Output the (x, y) coordinate of the center of the cell containing the given text.  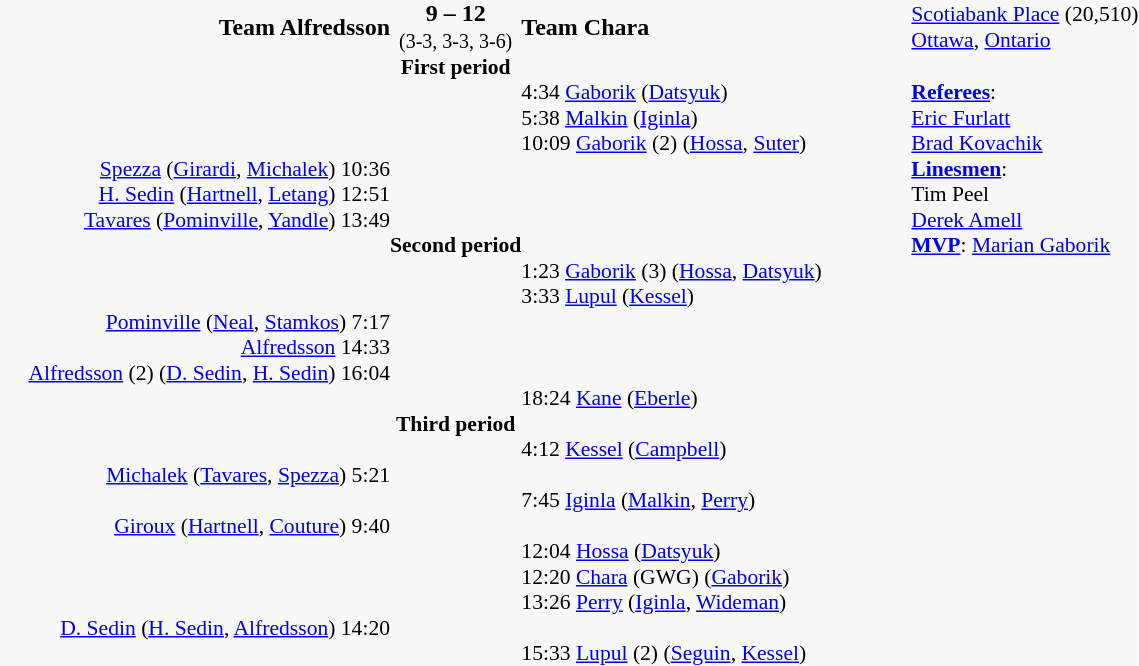
Third period (456, 424)
MVP: Marian Gaborik (1024, 245)
13:26 Perry (Iginla, Wideman) (716, 603)
Team Alfredsson (195, 27)
Brad Kovachik (1024, 143)
18:24 Kane (Eberle) (716, 399)
Pominville (Neal, Stamkos) 7:17 (195, 322)
First period (456, 67)
Derek Amell (1024, 220)
10:09 Gaborik (2) (Hossa, Suter) (716, 143)
9 – 12(3-3, 3-3, 3-6) (456, 27)
Alfredsson 14:33 (195, 347)
12:20 Chara (GWG) (Gaborik) (716, 577)
Scotiabank Place (20,510)Ottawa, Ontario (1024, 27)
Second period (456, 245)
12:04 Hossa (Datsyuk) (716, 551)
Linesmen: (1024, 169)
Eric Furlatt (1024, 118)
Michalek (Tavares, Spezza) 5:21 (195, 475)
4:34 Gaborik (Datsyuk) (716, 93)
Referees: (1024, 93)
15:33 Lupul (2) (Seguin, Kessel) (716, 653)
Tavares (Pominville, Yandle) 13:49 (195, 220)
Alfredsson (2) (D. Sedin, H. Sedin) 16:04 (195, 373)
4:12 Kessel (Campbell) (716, 449)
7:45 Iginla (Malkin, Perry) (716, 501)
Giroux (Hartnell, Couture) 9:40 (195, 526)
1:23 Gaborik (3) (Hossa, Datsyuk) (716, 271)
H. Sedin (Hartnell, Letang) 12:51 (195, 195)
3:33 Lupul (Kessel) (716, 297)
Tim Peel (1024, 195)
5:38 Malkin (Iginla) (716, 118)
Spezza (Girardi, Michalek) 10:36 (195, 169)
Team Chara (716, 27)
D. Sedin (H. Sedin, Alfredsson) 14:20 (195, 628)
